Detect which cell encompasses the target text, then output its (x, y) center coordinate. 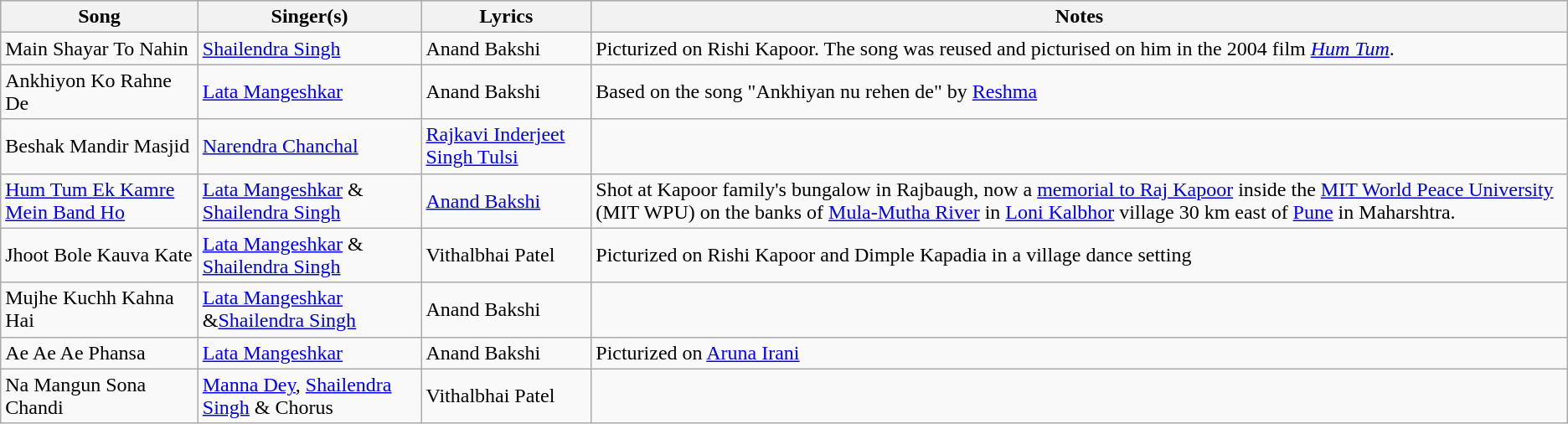
Hum Tum Ek Kamre Mein Band Ho (100, 201)
Manna Dey, Shailendra Singh & Chorus (310, 396)
Picturized on Rishi Kapoor. The song was reused and picturised on him in the 2004 film Hum Tum. (1080, 49)
Lata Mangeshkar &Shailendra Singh (310, 310)
Picturized on Aruna Irani (1080, 353)
Jhoot Bole Kauva Kate (100, 255)
Picturized on Rishi Kapoor and Dimple Kapadia in a village dance setting (1080, 255)
Singer(s) (310, 17)
Beshak Mandir Masjid (100, 146)
Based on the song "Ankhiyan nu rehen de" by Reshma (1080, 92)
Mujhe Kuchh Kahna Hai (100, 310)
Notes (1080, 17)
Narendra Chanchal (310, 146)
Rajkavi Inderjeet Singh Tulsi (506, 146)
Ae Ae Ae Phansa (100, 353)
Lyrics (506, 17)
Main Shayar To Nahin (100, 49)
Shailendra Singh (310, 49)
Song (100, 17)
Na Mangun Sona Chandi (100, 396)
Ankhiyon Ko Rahne De (100, 92)
